Determine the (X, Y) coordinate at the center of the cell enclosing the given text.  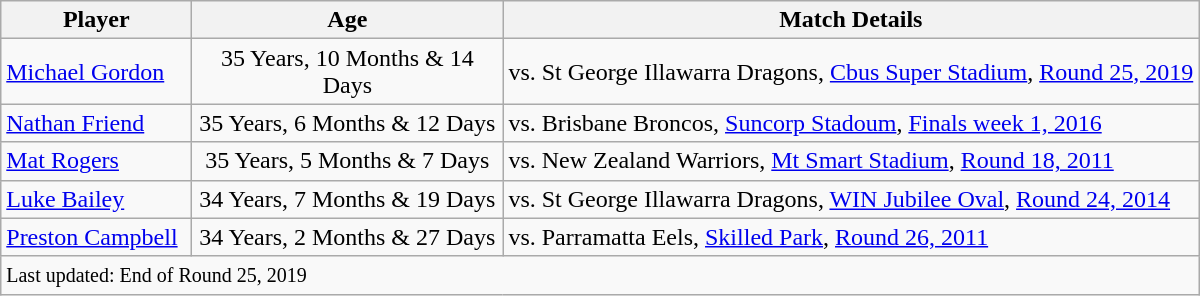
35 Years, 6 Months & 12 Days (348, 123)
34 Years, 7 Months & 19 Days (348, 199)
vs. St George Illawarra Dragons, Cbus Super Stadium, Round 25, 2019 (851, 72)
Age (348, 20)
Michael Gordon (96, 72)
Match Details (851, 20)
vs. Parramatta Eels, Skilled Park, Round 26, 2011 (851, 237)
Preston Campbell (96, 237)
35 Years, 10 Months & 14 Days (348, 72)
vs. Brisbane Broncos, Suncorp Stadoum, Finals week 1, 2016 (851, 123)
35 Years, 5 Months & 7 Days (348, 161)
Luke Bailey (96, 199)
vs. New Zealand Warriors, Mt Smart Stadium, Round 18, 2011 (851, 161)
Player (96, 20)
Mat Rogers (96, 161)
Last updated: End of Round 25, 2019 (600, 275)
Nathan Friend (96, 123)
34 Years, 2 Months & 27 Days (348, 237)
vs. St George Illawarra Dragons, WIN Jubilee Oval, Round 24, 2014 (851, 199)
